Pinpoint the cell where the given text exists, returning its (X, Y) midpoint coordinate. 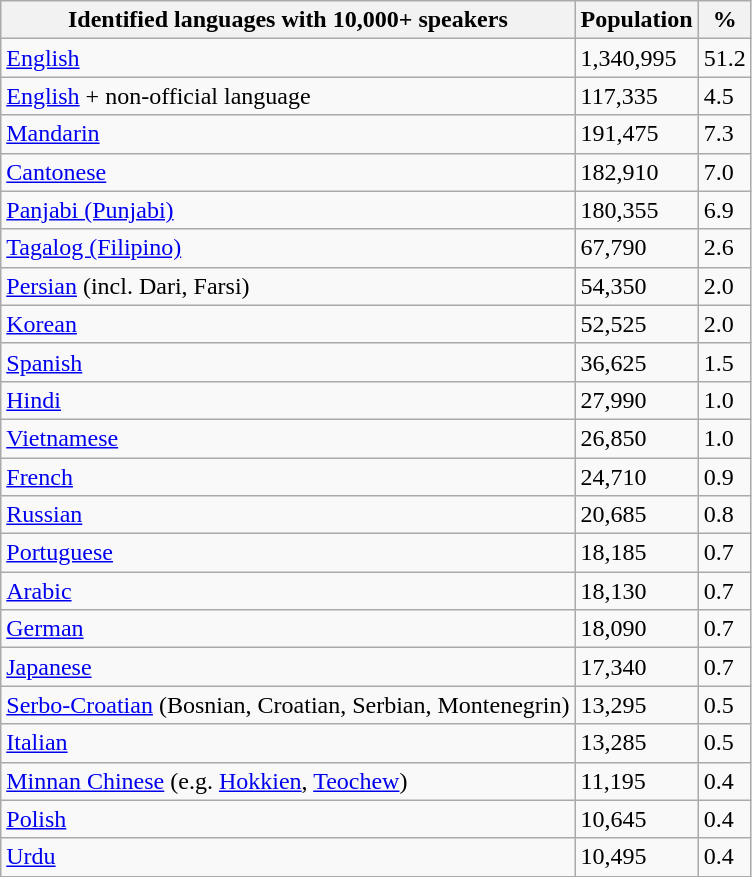
Spanish (288, 362)
Hindi (288, 400)
18,090 (636, 629)
27,990 (636, 400)
52,525 (636, 324)
1,340,995 (636, 58)
36,625 (636, 362)
Japanese (288, 667)
0.8 (724, 515)
26,850 (636, 438)
191,475 (636, 134)
10,645 (636, 819)
Vietnamese (288, 438)
51.2 (724, 58)
7.0 (724, 172)
Mandarin (288, 134)
Minnan Chinese (e.g. Hokkien, Teochew) (288, 781)
Urdu (288, 857)
Polish (288, 819)
7.3 (724, 134)
11,195 (636, 781)
Arabic (288, 591)
13,295 (636, 705)
180,355 (636, 210)
17,340 (636, 667)
Tagalog (Filipino) (288, 248)
% (724, 20)
1.5 (724, 362)
English + non-official language (288, 96)
20,685 (636, 515)
54,350 (636, 286)
Russian (288, 515)
182,910 (636, 172)
Persian (incl. Dari, Farsi) (288, 286)
Cantonese (288, 172)
Panjabi (Punjabi) (288, 210)
67,790 (636, 248)
0.9 (724, 477)
Identified languages with 10,000+ speakers (288, 20)
4.5 (724, 96)
Serbo-Croatian (Bosnian, Croatian, Serbian, Montenegrin) (288, 705)
18,130 (636, 591)
117,335 (636, 96)
English (288, 58)
Portuguese (288, 553)
Italian (288, 743)
German (288, 629)
24,710 (636, 477)
French (288, 477)
2.6 (724, 248)
6.9 (724, 210)
13,285 (636, 743)
10,495 (636, 857)
Population (636, 20)
Korean (288, 324)
18,185 (636, 553)
